Extract the [x, y] coordinate from the center of the cell holding the provided text.  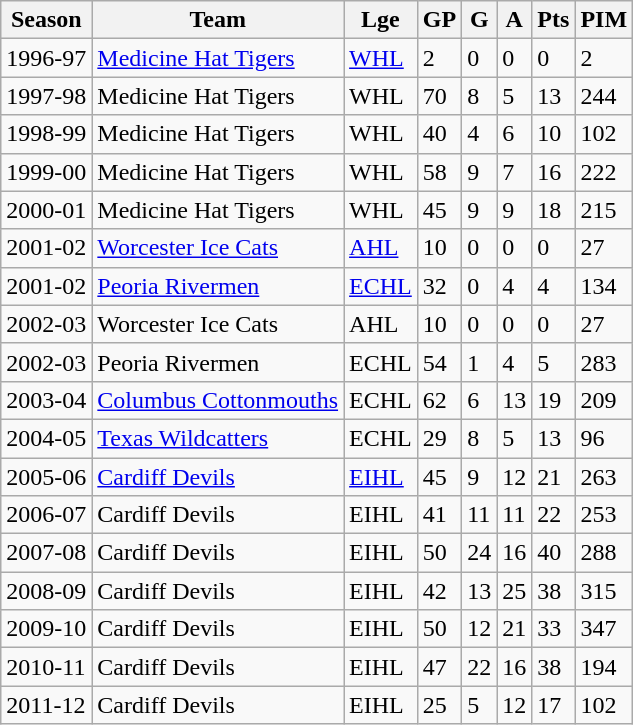
33 [554, 629]
7 [514, 172]
2008-09 [46, 591]
2007-08 [46, 553]
17 [554, 705]
47 [439, 667]
Pts [554, 20]
2000-01 [46, 210]
209 [604, 400]
288 [604, 553]
2006-07 [46, 515]
347 [604, 629]
Season [46, 20]
2009-10 [46, 629]
1999-00 [46, 172]
2004-05 [46, 438]
263 [604, 477]
32 [439, 286]
2011-12 [46, 705]
215 [604, 210]
G [480, 20]
1998-99 [46, 134]
134 [604, 286]
Texas Wildcatters [218, 438]
54 [439, 362]
2010-11 [46, 667]
1 [480, 362]
62 [439, 400]
GP [439, 20]
253 [604, 515]
315 [604, 591]
1997-98 [46, 96]
283 [604, 362]
41 [439, 515]
1996-97 [46, 58]
29 [439, 438]
2005-06 [46, 477]
Lge [381, 20]
19 [554, 400]
222 [604, 172]
42 [439, 591]
18 [554, 210]
2003-04 [46, 400]
58 [439, 172]
Columbus Cottonmouths [218, 400]
A [514, 20]
96 [604, 438]
70 [439, 96]
194 [604, 667]
24 [480, 553]
Team [218, 20]
PIM [604, 20]
244 [604, 96]
